For the text-containing cell, return its midpoint in (X, Y) coordinate format. 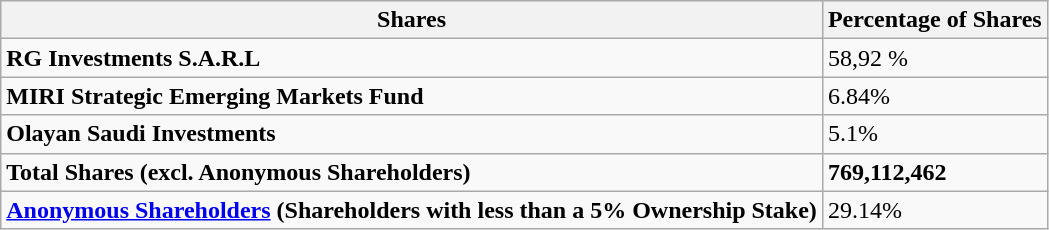
Percentage of Shares (934, 20)
6.84% (934, 96)
RG Investments S.A.R.L (412, 58)
Olayan Saudi Investments (412, 134)
Anonymous Shareholders (Shareholders with less than a 5% Ownership Stake) (412, 210)
Shares (412, 20)
Total Shares (excl. Anonymous Shareholders) (412, 172)
58,92 % (934, 58)
5.1% (934, 134)
29.14% (934, 210)
MIRI Strategic Emerging Markets Fund (412, 96)
769,112,462 (934, 172)
